Locate the cell with the specified text and output its (X, Y) center coordinate. 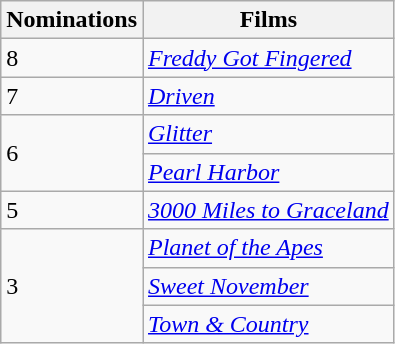
Driven (268, 96)
7 (72, 96)
5 (72, 210)
Nominations (72, 20)
Films (268, 20)
Freddy Got Fingered (268, 58)
Glitter (268, 134)
Sweet November (268, 286)
6 (72, 153)
8 (72, 58)
Town & Country (268, 324)
3000 Miles to Graceland (268, 210)
Planet of the Apes (268, 248)
Pearl Harbor (268, 172)
3 (72, 286)
